Provide the [X, Y] coordinate of the cell's center where the given text is located.  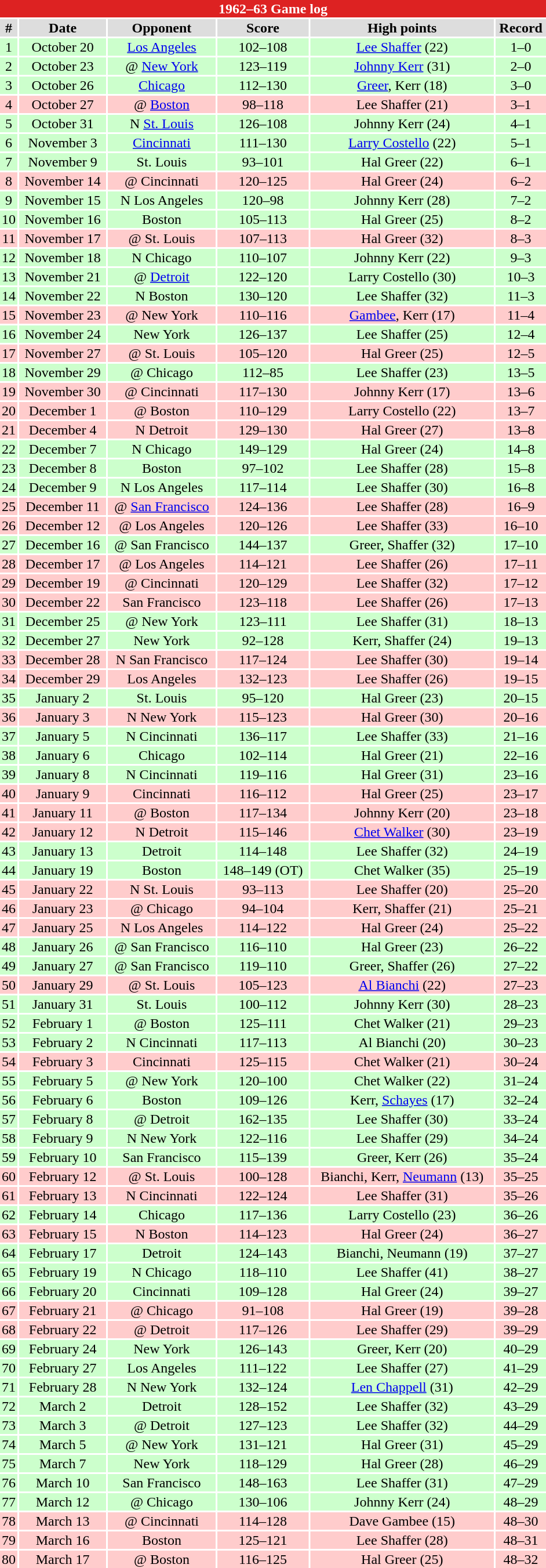
Hal Greer (21) [402, 755]
43 [9, 851]
117–124 [263, 660]
120–98 [263, 200]
22–16 [520, 755]
6–2 [520, 181]
Bianchi, Kerr, Neumann (13) [402, 1176]
Score [263, 28]
117–136 [263, 1215]
25–22 [520, 928]
November 17 [63, 238]
105–120 [263, 353]
32–24 [520, 1100]
42 [9, 832]
25 [9, 506]
Lee Shaffer (22) [402, 47]
13–5 [520, 372]
February 8 [63, 1119]
January 29 [63, 985]
January 31 [63, 1004]
33–24 [520, 1119]
11 [9, 238]
70 [9, 1368]
35 [9, 698]
23–18 [520, 813]
25–21 [520, 908]
112–85 [263, 372]
19–13 [520, 640]
18–13 [520, 621]
Date [63, 28]
January 6 [63, 755]
Kerr, Schayes (17) [402, 1100]
December 16 [63, 545]
24–19 [520, 851]
13 [9, 277]
1 [9, 47]
19–15 [520, 679]
November 29 [63, 372]
32 [9, 640]
Lee Shaffer (27) [402, 1368]
124–136 [263, 506]
Greer, Kerr (18) [402, 85]
17–11 [520, 564]
Johnny Kerr (20) [402, 813]
21 [9, 430]
130–106 [263, 1502]
December 17 [63, 564]
16–10 [520, 526]
High points [402, 28]
12–5 [520, 353]
60 [9, 1176]
March 3 [63, 1425]
5 [9, 124]
Lee Shaffer (25) [402, 334]
March 17 [63, 1559]
62 [9, 1215]
119–116 [263, 774]
16 [9, 334]
105–123 [263, 985]
February 12 [63, 1176]
109–128 [263, 1291]
18 [9, 372]
61 [9, 1196]
February 24 [63, 1349]
112–130 [263, 85]
February 14 [63, 1215]
Johnny Kerr (30) [402, 1004]
48–30 [520, 1521]
132–124 [263, 1387]
63 [9, 1234]
93–101 [263, 162]
Hal Greer (27) [402, 430]
114–121 [263, 564]
30 [9, 602]
23–16 [520, 774]
76 [9, 1483]
131–121 [263, 1444]
4 [9, 104]
71 [9, 1387]
December 28 [63, 660]
3–0 [520, 85]
48–29 [520, 1502]
Al Bianchi (22) [402, 985]
34 [9, 679]
39–29 [520, 1330]
78 [9, 1521]
Kerr, Shaffer (21) [402, 908]
126–143 [263, 1349]
16–9 [520, 506]
125–115 [263, 1062]
December 22 [63, 602]
23–17 [520, 794]
30–24 [520, 1062]
144–137 [263, 545]
November 14 [63, 181]
19 [9, 392]
118–110 [263, 1272]
25–19 [520, 870]
47–29 [520, 1483]
Hal Greer (19) [402, 1310]
39 [9, 774]
January 8 [63, 774]
109–126 [263, 1100]
2–0 [520, 66]
Lee Shaffer (20) [402, 889]
119–110 [263, 966]
93–113 [263, 889]
117–114 [263, 487]
30–23 [520, 1042]
March 7 [63, 1464]
97–102 [263, 468]
149–129 [263, 449]
77 [9, 1502]
7–2 [520, 200]
35–26 [520, 1196]
February 1 [63, 1023]
120–100 [263, 1081]
10–3 [520, 277]
29–23 [520, 1023]
47 [9, 928]
20 [9, 411]
21–16 [520, 736]
36–26 [520, 1215]
1962–63 Game log [273, 9]
116–112 [263, 794]
January 27 [63, 966]
Greer, Kerr (20) [402, 1349]
38 [9, 755]
122–116 [263, 1138]
January 11 [63, 813]
February 3 [63, 1062]
23–19 [520, 832]
13–6 [520, 392]
Hal Greer (22) [402, 162]
130–120 [263, 296]
26 [9, 526]
17–10 [520, 545]
116–125 [263, 1559]
December 9 [63, 487]
January 9 [63, 794]
January 26 [63, 947]
January 5 [63, 736]
Lee Shaffer (21) [402, 104]
68 [9, 1330]
100–128 [263, 1176]
37 [9, 736]
October 27 [63, 104]
Larry Costello (23) [402, 1215]
# [9, 28]
33 [9, 660]
91–108 [263, 1310]
February 22 [63, 1330]
February 6 [63, 1100]
123–119 [263, 66]
117–134 [263, 813]
28 [9, 564]
19–14 [520, 660]
28–23 [520, 1004]
Hal Greer (28) [402, 1464]
64 [9, 1253]
110–116 [263, 315]
December 27 [63, 640]
December 11 [63, 506]
114–122 [263, 928]
117–113 [263, 1042]
73 [9, 1425]
5–1 [520, 143]
March 12 [63, 1502]
March 13 [63, 1521]
102–108 [263, 47]
March 16 [63, 1540]
79 [9, 1540]
February 5 [63, 1081]
1–0 [520, 47]
6 [9, 143]
Gambee, Kerr (17) [402, 315]
December 29 [63, 679]
13–7 [520, 411]
February 9 [63, 1138]
February 20 [63, 1291]
80 [9, 1559]
45–29 [520, 1444]
November 23 [63, 315]
48–31 [520, 1540]
92–128 [263, 640]
January 22 [63, 889]
November 3 [63, 143]
31 [9, 621]
January 25 [63, 928]
100–112 [263, 1004]
October 31 [63, 124]
57 [9, 1119]
November 21 [63, 277]
31–24 [520, 1081]
40–29 [520, 1349]
42–29 [520, 1387]
115–139 [263, 1157]
114–123 [263, 1234]
Hal Greer (30) [402, 717]
23 [9, 468]
148–149 (OT) [263, 870]
11–4 [520, 315]
November 15 [63, 200]
51 [9, 1004]
36 [9, 717]
43–29 [520, 1406]
2 [9, 66]
45 [9, 889]
120–125 [263, 181]
53 [9, 1042]
8–2 [520, 219]
16–8 [520, 487]
48–32 [520, 1559]
94–104 [263, 908]
118–129 [263, 1464]
37–27 [520, 1253]
Chet Walker (30) [402, 832]
February 21 [63, 1310]
41–29 [520, 1368]
44–29 [520, 1425]
January 23 [63, 908]
Bianchi, Neumann (19) [402, 1253]
January 3 [63, 717]
44 [9, 870]
November 18 [63, 258]
74 [9, 1444]
26–22 [520, 947]
17 [9, 353]
49 [9, 966]
13–8 [520, 430]
November 22 [63, 296]
65 [9, 1272]
3 [9, 85]
Greer, Shaffer (32) [402, 545]
114–128 [263, 1521]
February 13 [63, 1196]
Lee Shaffer (41) [402, 1272]
Larry Costello (30) [402, 277]
122–120 [263, 277]
10 [9, 219]
46 [9, 908]
46–29 [520, 1464]
54 [9, 1062]
February 27 [63, 1368]
February 10 [63, 1157]
December 1 [63, 411]
Johnny Kerr (17) [402, 392]
67 [9, 1310]
55 [9, 1081]
March 10 [63, 1483]
116–110 [263, 947]
October 26 [63, 85]
N San Francisco [162, 660]
Johnny Kerr (28) [402, 200]
22 [9, 449]
27–23 [520, 985]
12–4 [520, 334]
December 25 [63, 621]
February 19 [63, 1272]
Al Bianchi (20) [402, 1042]
Len Chappell (31) [402, 1387]
40 [9, 794]
111–130 [263, 143]
November 30 [63, 392]
41 [9, 813]
3–1 [520, 104]
15 [9, 315]
November 9 [63, 162]
58 [9, 1138]
129–130 [263, 430]
59 [9, 1157]
27 [9, 545]
Chet Walker (35) [402, 870]
Lee Shaffer (23) [402, 372]
52 [9, 1023]
November 24 [63, 334]
115–146 [263, 832]
February 2 [63, 1042]
Opponent [162, 28]
110–129 [263, 411]
20–16 [520, 717]
117–126 [263, 1330]
December 12 [63, 526]
February 17 [63, 1253]
122–124 [263, 1196]
Johnny Kerr (31) [402, 66]
95–120 [263, 698]
114–148 [263, 851]
120–129 [263, 583]
25–20 [520, 889]
102–114 [263, 755]
8 [9, 181]
20–15 [520, 698]
11–3 [520, 296]
35–24 [520, 1157]
111–122 [263, 1368]
October 23 [63, 66]
4–1 [520, 124]
105–113 [263, 219]
69 [9, 1349]
January 13 [63, 851]
9 [9, 200]
November 27 [63, 353]
132–123 [263, 679]
Hal Greer (32) [402, 238]
107–113 [263, 238]
January 12 [63, 832]
50 [9, 985]
34–24 [520, 1138]
6–1 [520, 162]
120–126 [263, 526]
29 [9, 583]
Record [520, 28]
125–121 [263, 1540]
Kerr, Shaffer (24) [402, 640]
8–3 [520, 238]
January 2 [63, 698]
126–137 [263, 334]
123–118 [263, 602]
14–8 [520, 449]
Greer, Kerr (26) [402, 1157]
January 19 [63, 870]
15–8 [520, 468]
14 [9, 296]
December 8 [63, 468]
November 16 [63, 219]
125–111 [263, 1023]
9–3 [520, 258]
March 5 [63, 1444]
October 20 [63, 47]
Dave Gambee (15) [402, 1521]
117–130 [263, 392]
38–27 [520, 1272]
128–152 [263, 1406]
Greer, Shaffer (26) [402, 966]
115–123 [263, 717]
136–117 [263, 736]
66 [9, 1291]
February 28 [63, 1387]
17–12 [520, 583]
162–135 [263, 1119]
March 2 [63, 1406]
27–22 [520, 966]
39–28 [520, 1310]
17–13 [520, 602]
126–108 [263, 124]
72 [9, 1406]
124–143 [263, 1253]
75 [9, 1464]
December 19 [63, 583]
127–123 [263, 1425]
39–27 [520, 1291]
36–27 [520, 1234]
123–111 [263, 621]
110–107 [263, 258]
35–25 [520, 1176]
Chet Walker (22) [402, 1081]
148–163 [263, 1483]
98–118 [263, 104]
24 [9, 487]
48 [9, 947]
7 [9, 162]
Johnny Kerr (22) [402, 258]
February 15 [63, 1234]
December 7 [63, 449]
12 [9, 258]
December 4 [63, 430]
56 [9, 1100]
